Find where the given text appears and provide that cell's center as [x, y] coordinate. 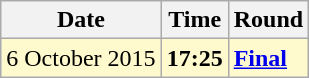
Date [81, 20]
Time [194, 20]
Final [268, 58]
17:25 [194, 58]
Round [268, 20]
6 October 2015 [81, 58]
